Return the [x, y] coordinate for the center point of the cell that contains the specified text.  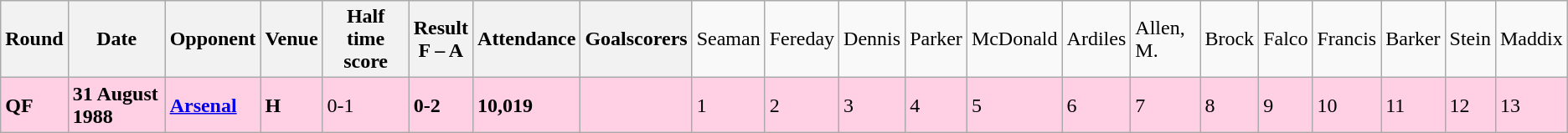
4 [936, 105]
5 [1014, 105]
Date [116, 39]
0-1 [365, 105]
ResultF – A [441, 39]
Stein [1470, 39]
H [291, 105]
McDonald [1014, 39]
31 August 1988 [116, 105]
Goalscorers [637, 39]
Barker [1413, 39]
8 [1230, 105]
Half time score [365, 39]
Venue [291, 39]
Dennis [873, 39]
11 [1413, 105]
1 [729, 105]
9 [1286, 105]
0-2 [441, 105]
12 [1470, 105]
Arsenal [213, 105]
Attendance [527, 39]
10,019 [527, 105]
Seaman [729, 39]
10 [1347, 105]
2 [802, 105]
Maddix [1531, 39]
Brock [1230, 39]
Fereday [802, 39]
7 [1166, 105]
QF [34, 105]
Round [34, 39]
3 [873, 105]
Ardiles [1096, 39]
6 [1096, 105]
Falco [1286, 39]
Opponent [213, 39]
Francis [1347, 39]
Allen, M. [1166, 39]
13 [1531, 105]
Parker [936, 39]
